Output the [x, y] coordinate of the center of the cell containing the given text.  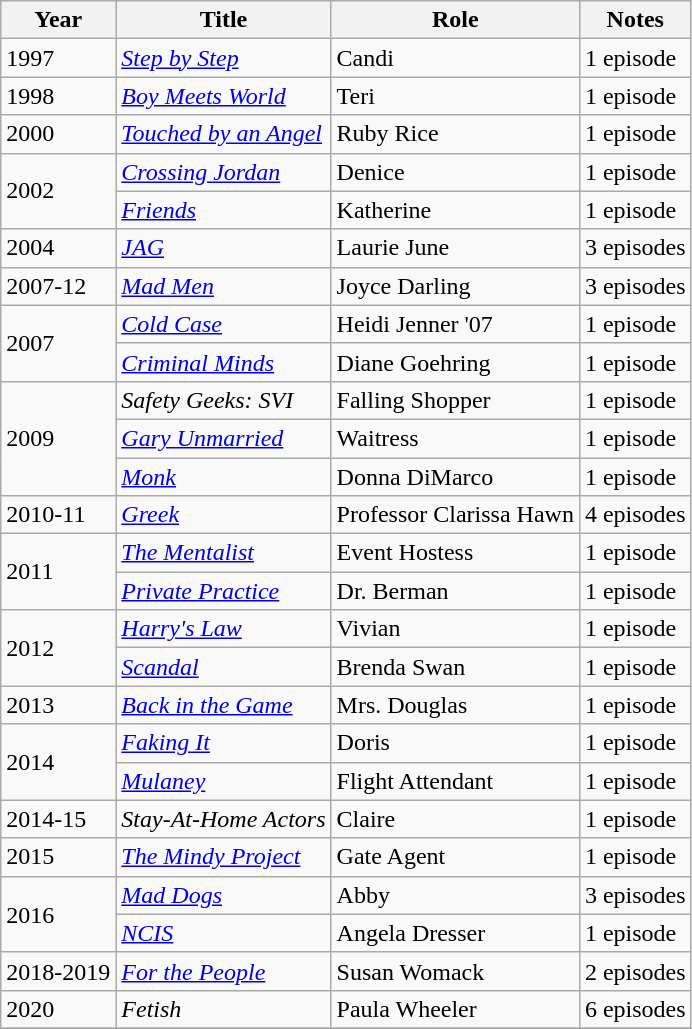
Denice [455, 172]
Doris [455, 743]
Monk [224, 477]
Mrs. Douglas [455, 705]
2007 [58, 343]
The Mindy Project [224, 857]
Claire [455, 819]
2013 [58, 705]
Safety Geeks: SVI [224, 400]
NCIS [224, 933]
Role [455, 20]
2018-2019 [58, 971]
4 episodes [635, 515]
Katherine [455, 210]
Mad Men [224, 286]
Brenda Swan [455, 667]
Ruby Rice [455, 134]
Flight Attendant [455, 781]
For the People [224, 971]
2004 [58, 248]
Paula Wheeler [455, 1009]
Candi [455, 58]
2007-12 [58, 286]
Back in the Game [224, 705]
2 episodes [635, 971]
Professor Clarissa Hawn [455, 515]
Vivian [455, 629]
Title [224, 20]
Private Practice [224, 591]
Criminal Minds [224, 362]
Laurie June [455, 248]
Fetish [224, 1009]
Crossing Jordan [224, 172]
Heidi Jenner '07 [455, 324]
Event Hostess [455, 553]
Boy Meets World [224, 96]
Gary Unmarried [224, 438]
Dr. Berman [455, 591]
Susan Womack [455, 971]
The Mentalist [224, 553]
Faking It [224, 743]
Cold Case [224, 324]
Teri [455, 96]
2015 [58, 857]
Falling Shopper [455, 400]
1997 [58, 58]
Stay-At-Home Actors [224, 819]
2014 [58, 762]
Greek [224, 515]
Gate Agent [455, 857]
2000 [58, 134]
2020 [58, 1009]
2012 [58, 648]
JAG [224, 248]
Scandal [224, 667]
2002 [58, 191]
Harry's Law [224, 629]
Joyce Darling [455, 286]
Step by Step [224, 58]
1998 [58, 96]
2014-15 [58, 819]
Waitress [455, 438]
2016 [58, 914]
Mad Dogs [224, 895]
Notes [635, 20]
6 episodes [635, 1009]
2011 [58, 572]
Year [58, 20]
Abby [455, 895]
Donna DiMarco [455, 477]
Mulaney [224, 781]
Diane Goehring [455, 362]
Friends [224, 210]
2010-11 [58, 515]
Angela Dresser [455, 933]
2009 [58, 438]
Touched by an Angel [224, 134]
